Scan for the cell matching the given text and deliver its [x, y] coordinate at center. 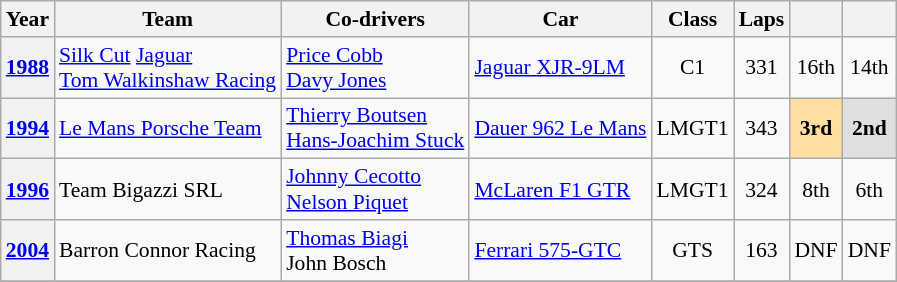
3rd [816, 128]
Class [693, 19]
1994 [28, 128]
Le Mans Porsche Team [168, 128]
Team Bigazzi SRL [168, 190]
2004 [28, 250]
Laps [762, 19]
Year [28, 19]
163 [762, 250]
GTS [693, 250]
324 [762, 190]
Team [168, 19]
Silk Cut Jaguar Tom Walkinshaw Racing [168, 68]
Ferrari 575-GTC [560, 250]
8th [816, 190]
6th [870, 190]
Barron Connor Racing [168, 250]
Johnny Cecotto Nelson Piquet [375, 190]
McLaren F1 GTR [560, 190]
Co-drivers [375, 19]
331 [762, 68]
Price Cobb Davy Jones [375, 68]
1988 [28, 68]
16th [816, 68]
343 [762, 128]
2nd [870, 128]
1996 [28, 190]
Dauer 962 Le Mans [560, 128]
C1 [693, 68]
Thomas Biagi John Bosch [375, 250]
Thierry Boutsen Hans-Joachim Stuck [375, 128]
Car [560, 19]
Jaguar XJR-9LM [560, 68]
14th [870, 68]
